Identify which cell holds the provided text, then report its [x, y] central coordinate. 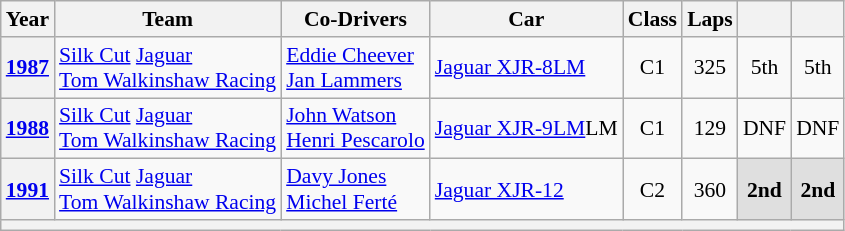
Year [28, 19]
Eddie Cheever Jan Lammers [356, 68]
Co-Drivers [356, 19]
Team [168, 19]
John Watson Henri Pescarolo [356, 128]
325 [710, 68]
Jaguar XJR-12 [526, 190]
Jaguar XJR-9LMLM [526, 128]
1991 [28, 190]
Laps [710, 19]
Jaguar XJR-8LM [526, 68]
Davy Jones Michel Ferté [356, 190]
Class [652, 19]
360 [710, 190]
1988 [28, 128]
129 [710, 128]
1987 [28, 68]
C2 [652, 190]
Car [526, 19]
